Capture the cell that displays the provided text and extract its (x, y) central coordinate. 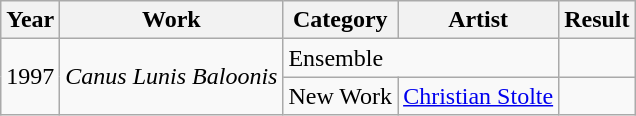
Work (172, 20)
New Work (340, 96)
Artist (478, 20)
Category (340, 20)
Year (30, 20)
Result (597, 20)
Ensemble (421, 58)
Canus Lunis Baloonis (172, 77)
Christian Stolte (478, 96)
1997 (30, 77)
